For the text-containing cell, return its midpoint in (x, y) coordinate format. 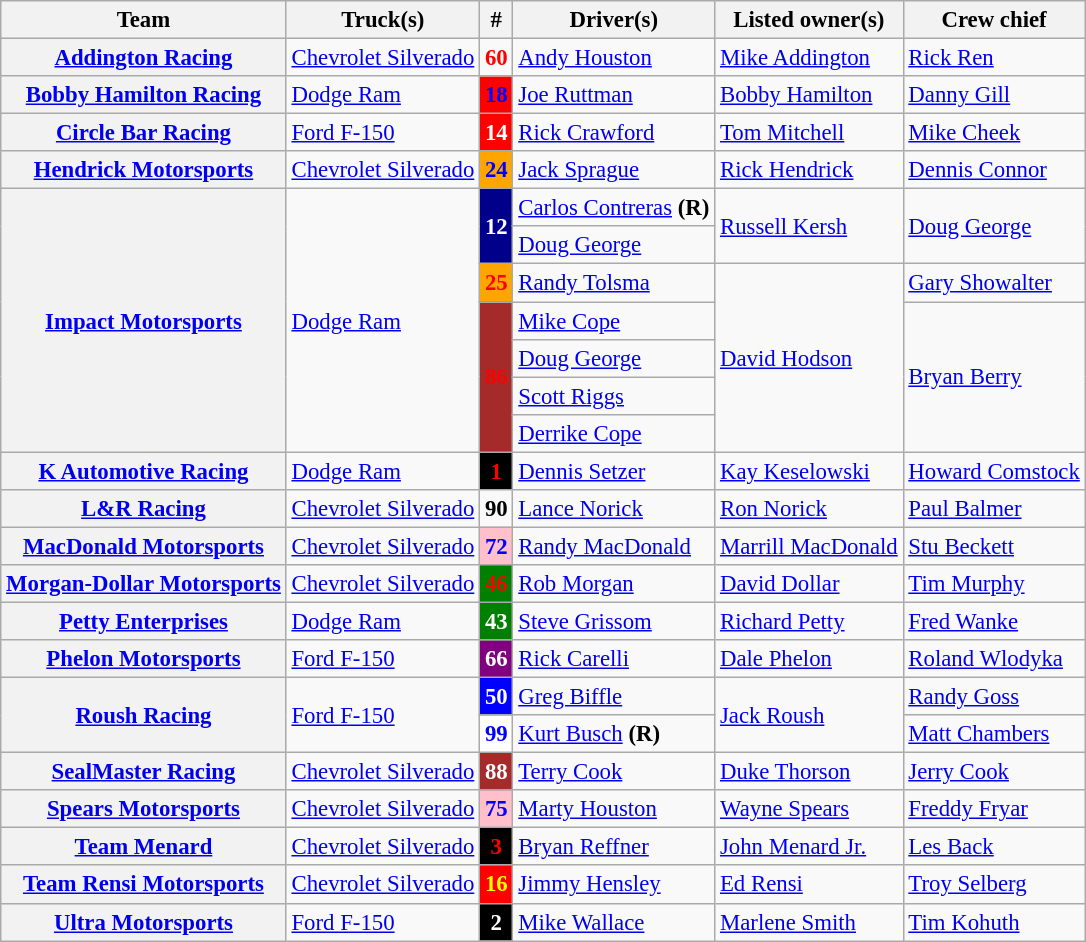
Roush Racing (144, 716)
Mike Cheek (994, 133)
Greg Biffle (614, 697)
90 (496, 509)
Randy Tolsma (614, 283)
Kay Keselowski (809, 471)
Ed Rensi (809, 885)
Ron Norick (809, 509)
Joe Ruttman (614, 95)
25 (496, 283)
Phelon Motorsports (144, 659)
Rob Morgan (614, 584)
Rick Hendrick (809, 170)
Derrike Cope (614, 433)
Marrill MacDonald (809, 546)
Freddy Fryar (994, 809)
Morgan-Dollar Motorsports (144, 584)
24 (496, 170)
Jerry Cook (994, 772)
Mike Addington (809, 58)
Hendrick Motorsports (144, 170)
86 (496, 377)
50 (496, 697)
David Dollar (809, 584)
John Menard Jr. (809, 847)
Dale Phelon (809, 659)
Team Menard (144, 847)
Danny Gill (994, 95)
Jimmy Hensley (614, 885)
66 (496, 659)
Rick Crawford (614, 133)
Bryan Berry (994, 377)
MacDonald Motorsports (144, 546)
Randy MacDonald (614, 546)
46 (496, 584)
Troy Selberg (994, 885)
David Hodson (809, 358)
Truck(s) (382, 20)
Marlene Smith (809, 922)
Russell Kersh (809, 226)
75 (496, 809)
Bryan Reffner (614, 847)
Tim Murphy (994, 584)
Marty Houston (614, 809)
Duke Thorson (809, 772)
16 (496, 885)
Driver(s) (614, 20)
Gary Showalter (994, 283)
Roland Wlodyka (994, 659)
Tim Kohuth (994, 922)
14 (496, 133)
18 (496, 95)
Jack Sprague (614, 170)
Rick Carelli (614, 659)
Dennis Connor (994, 170)
Fred Wanke (994, 621)
Rick Ren (994, 58)
1 (496, 471)
SealMaster Racing (144, 772)
Matt Chambers (994, 734)
# (496, 20)
Mike Cope (614, 321)
Randy Goss (994, 697)
Stu Beckett (994, 546)
Bobby Hamilton (809, 95)
Spears Motorsports (144, 809)
2 (496, 922)
43 (496, 621)
88 (496, 772)
Team Rensi Motorsports (144, 885)
Tom Mitchell (809, 133)
Impact Motorsports (144, 320)
Terry Cook (614, 772)
Addington Racing (144, 58)
3 (496, 847)
Jack Roush (809, 716)
Howard Comstock (994, 471)
Scott Riggs (614, 396)
Bobby Hamilton Racing (144, 95)
Team (144, 20)
Dennis Setzer (614, 471)
Kurt Busch (R) (614, 734)
Les Back (994, 847)
Andy Houston (614, 58)
Paul Balmer (994, 509)
Circle Bar Racing (144, 133)
Wayne Spears (809, 809)
L&R Racing (144, 509)
Crew chief (994, 20)
Listed owner(s) (809, 20)
Steve Grissom (614, 621)
99 (496, 734)
Petty Enterprises (144, 621)
60 (496, 58)
Mike Wallace (614, 922)
K Automotive Racing (144, 471)
72 (496, 546)
Ultra Motorsports (144, 922)
Carlos Contreras (R) (614, 208)
12 (496, 226)
Lance Norick (614, 509)
Richard Petty (809, 621)
